Return the [x, y] coordinate for the center point of the cell that contains the specified text.  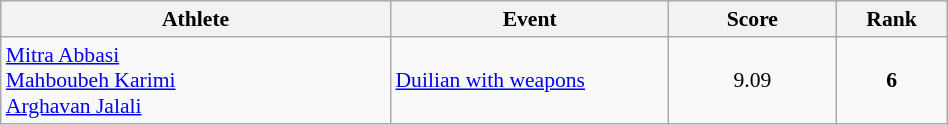
9.09 [752, 80]
Score [752, 19]
Rank [892, 19]
Duilian with weapons [529, 80]
6 [892, 80]
Event [529, 19]
Athlete [196, 19]
Mitra AbbasiMahboubeh KarimiArghavan Jalali [196, 80]
